Extract the (x, y) coordinate from the center of the cell holding the provided text.  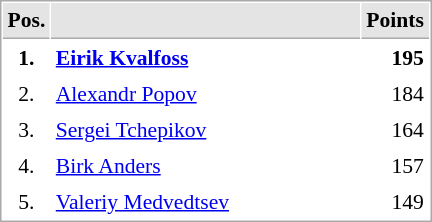
149 (396, 201)
Sergei Tchepikov (206, 129)
164 (396, 129)
Eirik Kvalfoss (206, 57)
195 (396, 57)
184 (396, 93)
Birk Anders (206, 165)
5. (26, 201)
3. (26, 129)
4. (26, 165)
Points (396, 21)
Alexandr Popov (206, 93)
2. (26, 93)
Pos. (26, 21)
157 (396, 165)
1. (26, 57)
Valeriy Medvedtsev (206, 201)
